Return [X, Y] of the center of cell containing provided text 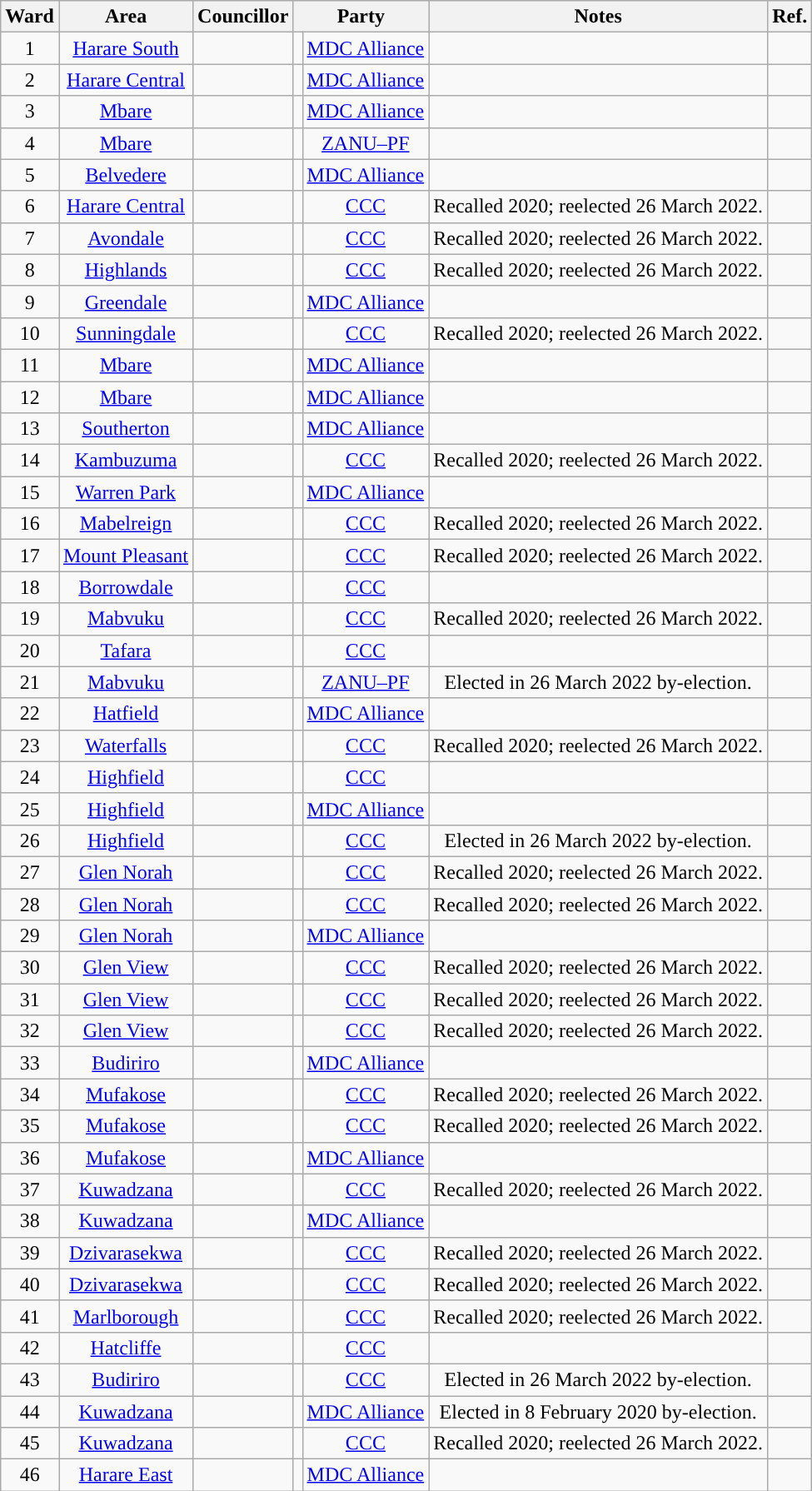
44 [30, 1412]
42 [30, 1348]
35 [30, 1126]
Highlands [125, 270]
Sunningdale [125, 333]
12 [30, 397]
26 [30, 840]
36 [30, 1158]
11 [30, 365]
Southerton [125, 429]
Avondale [125, 238]
3 [30, 112]
1 [30, 48]
28 [30, 904]
20 [30, 651]
Harare East [125, 1475]
Kambuzuma [125, 461]
38 [30, 1221]
Hatfield [125, 714]
Hatcliffe [125, 1348]
30 [30, 968]
Greendale [125, 302]
41 [30, 1316]
5 [30, 175]
34 [30, 1095]
43 [30, 1379]
46 [30, 1475]
Area [125, 17]
Tafara [125, 651]
7 [30, 238]
29 [30, 936]
14 [30, 461]
37 [30, 1189]
6 [30, 207]
40 [30, 1284]
Mount Pleasant [125, 556]
16 [30, 524]
23 [30, 745]
45 [30, 1444]
Elected in 8 February 2020 by-election. [598, 1412]
Marlborough [125, 1316]
Ward [30, 17]
27 [30, 872]
25 [30, 809]
17 [30, 556]
32 [30, 1031]
15 [30, 492]
Party [361, 17]
4 [30, 143]
39 [30, 1253]
10 [30, 333]
Waterfalls [125, 745]
33 [30, 1063]
Borrowdale [125, 587]
2 [30, 80]
21 [30, 682]
9 [30, 302]
13 [30, 429]
8 [30, 270]
18 [30, 587]
Harare South [125, 48]
Mabelreign [125, 524]
24 [30, 777]
Belvedere [125, 175]
Warren Park [125, 492]
22 [30, 714]
Ref. [790, 17]
Councillor [243, 17]
19 [30, 619]
31 [30, 1000]
Notes [598, 17]
